Return the (X, Y) coordinate for the center point of the cell that contains the specified text.  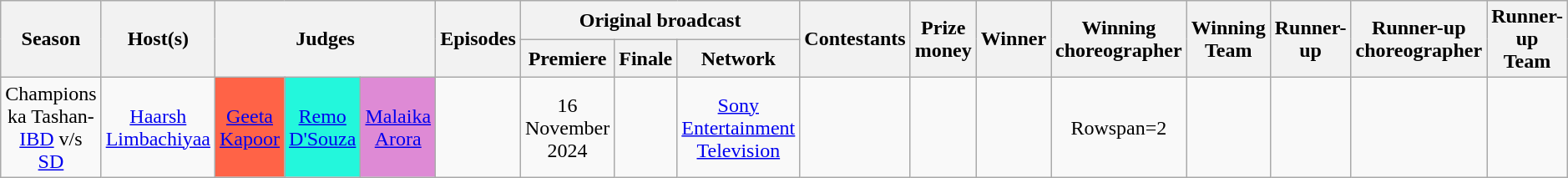
Champions ka Tashan- IBD v/s SD (51, 127)
Network (738, 58)
Episodes (478, 39)
Remo D'Souza (322, 127)
Winner (1014, 39)
Sony Entertainment Television (738, 127)
16 November 2024 (567, 127)
Runner-up (1311, 39)
Premiere (567, 58)
Winning Team (1228, 39)
Winning choreographer (1119, 39)
Original broadcast (660, 20)
Haarsh Limbachiyaa (158, 127)
Runner-up choreographer (1419, 39)
Contestants (855, 39)
Judges (325, 39)
Finale (646, 58)
Host(s) (158, 39)
Geeta Kapoor (249, 127)
Prize money (943, 39)
Runner-up Team (1528, 39)
Season (51, 39)
Rowspan=2 (1119, 127)
Malaika Arora (398, 127)
